Detect which cell encompasses the target text, then output its (x, y) center coordinate. 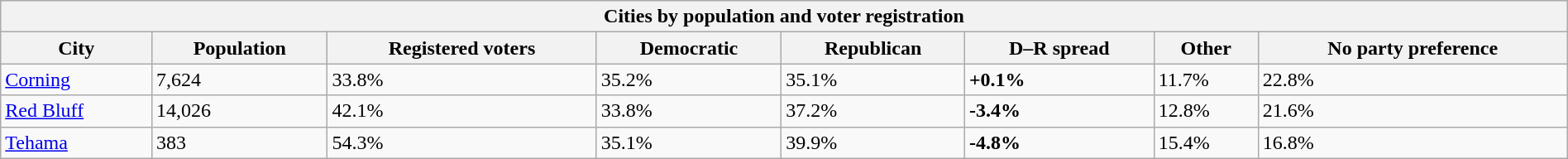
16.8% (1413, 142)
7,624 (240, 79)
City (76, 48)
37.2% (873, 111)
No party preference (1413, 48)
D–R spread (1059, 48)
Republican (873, 48)
Corning (76, 79)
-3.4% (1059, 111)
Other (1206, 48)
42.1% (461, 111)
11.7% (1206, 79)
54.3% (461, 142)
Tehama (76, 142)
Democratic (689, 48)
Registered voters (461, 48)
21.6% (1413, 111)
+0.1% (1059, 79)
35.2% (689, 79)
Cities by population and voter registration (784, 17)
Population (240, 48)
22.8% (1413, 79)
Red Bluff (76, 111)
-4.8% (1059, 142)
383 (240, 142)
39.9% (873, 142)
15.4% (1206, 142)
12.8% (1206, 111)
14,026 (240, 111)
